Locate the cell with the specified text and output its (x, y) center coordinate. 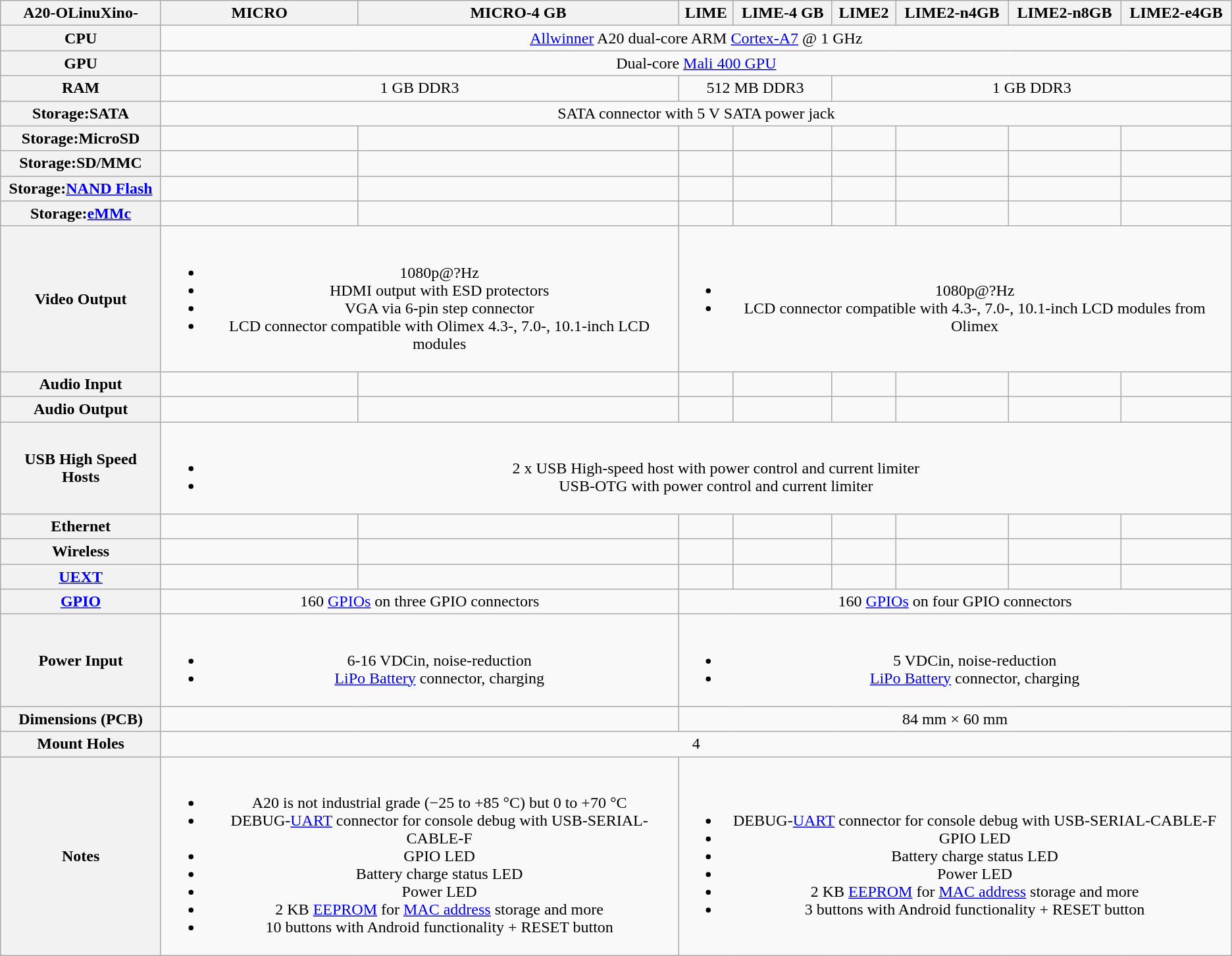
LIME2-n4GB (952, 13)
Storage:eMMc (81, 213)
160 GPIOs on four GPIO connectors (955, 602)
Storage:SATA (81, 113)
USB High Speed Hosts (81, 467)
6-16 VDCin, noise-reductionLiPo Battery connector, charging (419, 660)
4 (696, 744)
Ethernet (81, 527)
Storage:MicroSD (81, 138)
Dual-core Mali 400 GPU (696, 63)
1080p@?HzHDMI output with ESD protectorsVGA via 6-pin step connectorLCD connector compatible with Olimex 4.3-, 7.0-, 10.1-inch LCD modules (419, 299)
2 x USB High-speed host with power control and current limiterUSB-OTG with power control and current limiter (696, 467)
Dimensions (PCB) (81, 719)
1080p@?HzLCD connector compatible with 4.3-, 7.0-, 10.1-inch LCD modules from Olimex (955, 299)
UEXT (81, 577)
Power Input (81, 660)
MICRO (259, 13)
Mount Holes (81, 744)
LIME2-e4GB (1176, 13)
84 mm × 60 mm (955, 719)
LIME (706, 13)
LIME-4 GB (783, 13)
Storage:NAND Flash (81, 188)
160 GPIOs on three GPIO connectors (419, 602)
LIME2 (863, 13)
A20-OLinuXino- (81, 13)
RAM (81, 88)
CPU (81, 38)
GPIO (81, 602)
Allwinner A20 dual-core ARM Cortex-A7 @ 1 GHz (696, 38)
LIME2-n8GB (1065, 13)
5 VDCin, noise-reductionLiPo Battery connector, charging (955, 660)
Storage:SD/MMC (81, 163)
GPU (81, 63)
Notes (81, 856)
MICRO-4 GB (519, 13)
512 MB DDR3 (756, 88)
Audio Output (81, 409)
Audio Input (81, 384)
Video Output (81, 299)
SATA connector with 5 V SATA power jack (696, 113)
Wireless (81, 552)
